Detect which cell encompasses the target text, then output its (x, y) center coordinate. 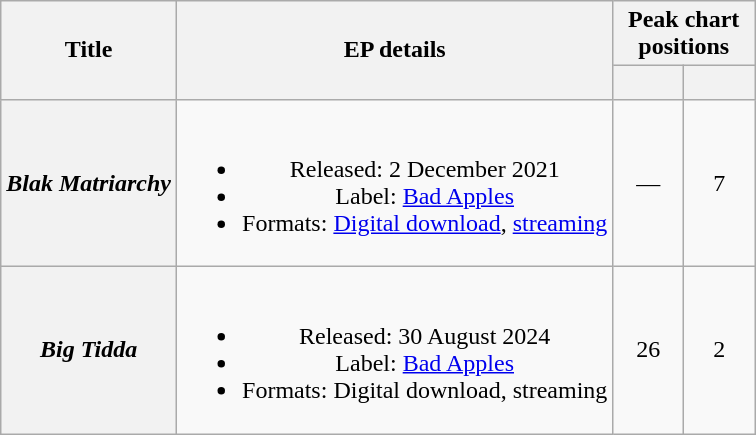
Title (89, 50)
Blak Matriarchy (89, 182)
Released: 30 August 2024Label: Bad ApplesFormats: Digital download, streaming (395, 350)
2 (720, 350)
7 (720, 182)
Released: 2 December 2021Label: Bad ApplesFormats: Digital download, streaming (395, 182)
26 (648, 350)
Peak chart positions (684, 34)
EP details (395, 50)
Big Tidda (89, 350)
— (648, 182)
